Detect which cell encompasses the target text, then output its [x, y] center coordinate. 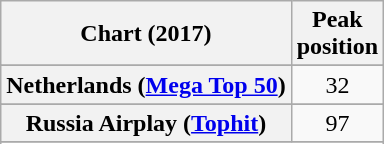
Netherlands (Mega Top 50) [146, 85]
97 [337, 123]
Peakposition [337, 34]
Russia Airplay (Tophit) [146, 123]
Chart (2017) [146, 34]
32 [337, 85]
